Output the (x, y) coordinate of the center of the cell containing the given text.  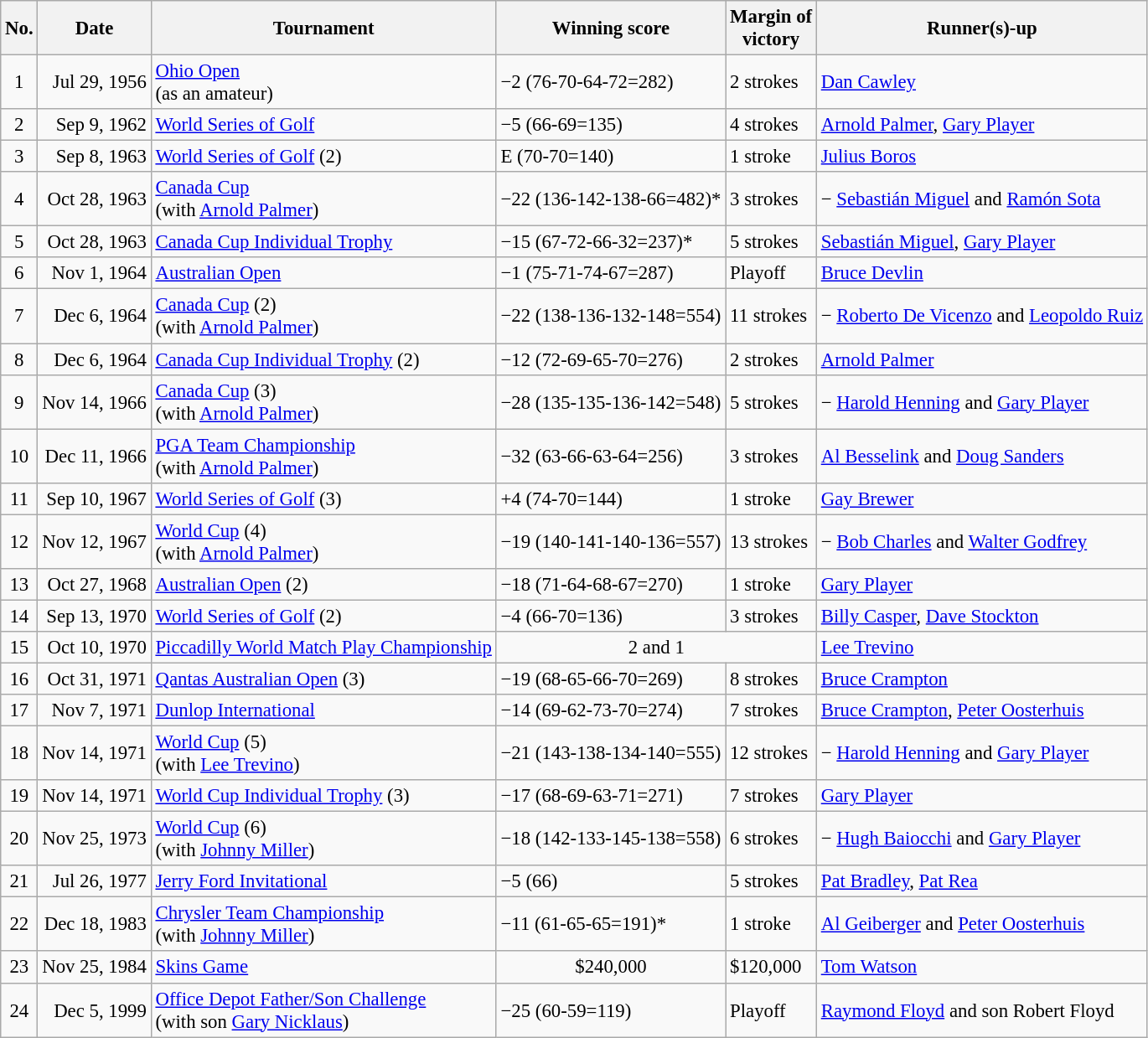
Sep 10, 1967 (94, 498)
−22 (136-142-138-66=482)* (611, 199)
−5 (66) (611, 881)
Oct 10, 1970 (94, 648)
17 (19, 710)
10 (19, 456)
5 (19, 242)
21 (19, 881)
4 (19, 199)
−2 (76-70-64-72=282) (611, 82)
Gay Brewer (982, 498)
Nov 25, 1984 (94, 968)
Nov 1, 1964 (94, 274)
11 (19, 498)
Nov 14, 1966 (94, 402)
Oct 27, 1968 (94, 585)
$120,000 (771, 968)
$240,000 (611, 968)
15 (19, 648)
World Series of Golf (3) (323, 498)
13 strokes (771, 541)
−19 (140-141-140-136=557) (611, 541)
Al Besselink and Doug Sanders (982, 456)
Date (94, 28)
Canada Cup Individual Trophy (323, 242)
− Sebastián Miguel and Ramón Sota (982, 199)
16 (19, 679)
Al Geiberger and Peter Oosterhuis (982, 925)
6 strokes (771, 839)
3 (19, 157)
Ohio Open(as an amateur) (323, 82)
2 and 1 (656, 648)
−12 (72-69-65-70=276) (611, 359)
Qantas Australian Open (3) (323, 679)
No. (19, 28)
−18 (71-64-68-67=270) (611, 585)
Arnold Palmer (982, 359)
Dec 11, 1966 (94, 456)
24 (19, 1010)
11 strokes (771, 317)
World Cup (6)(with Johnny Miller) (323, 839)
23 (19, 968)
PGA Team Championship(with Arnold Palmer) (323, 456)
9 (19, 402)
19 (19, 796)
Runner(s)-up (982, 28)
−15 (67-72-66-32=237)* (611, 242)
2 (19, 125)
Sep 9, 1962 (94, 125)
7 (19, 317)
−1 (75-71-74-67=287) (611, 274)
Lee Trevino (982, 648)
−11 (61-65-65=191)* (611, 925)
Tom Watson (982, 968)
22 (19, 925)
− Hugh Baiocchi and Gary Player (982, 839)
World Series of Golf (323, 125)
Canada Cup (3)(with Arnold Palmer) (323, 402)
8 strokes (771, 679)
−14 (69-62-73-70=274) (611, 710)
Dunlop International (323, 710)
8 (19, 359)
−25 (60-59=119) (611, 1010)
6 (19, 274)
Piccadilly World Match Play Championship (323, 648)
Sep 13, 1970 (94, 616)
14 (19, 616)
Tournament (323, 28)
Raymond Floyd and son Robert Floyd (982, 1010)
Dec 18, 1983 (94, 925)
Arnold Palmer, Gary Player (982, 125)
−17 (68-69-63-71=271) (611, 796)
Dec 5, 1999 (94, 1010)
World Cup Individual Trophy (3) (323, 796)
Nov 7, 1971 (94, 710)
Billy Casper, Dave Stockton (982, 616)
Sep 8, 1963 (94, 157)
World Cup (5)(with Lee Trevino) (323, 754)
−19 (68-65-66-70=269) (611, 679)
World Cup (4)(with Arnold Palmer) (323, 541)
−32 (63-66-63-64=256) (611, 456)
Pat Bradley, Pat Rea (982, 881)
Jul 29, 1956 (94, 82)
−5 (66-69=135) (611, 125)
12 (19, 541)
Nov 12, 1967 (94, 541)
Bruce Crampton, Peter Oosterhuis (982, 710)
Canada Cup Individual Trophy (2) (323, 359)
−18 (142-133-145-138=558) (611, 839)
−4 (66-70=136) (611, 616)
Canada Cup (2)(with Arnold Palmer) (323, 317)
− Bob Charles and Walter Godfrey (982, 541)
4 strokes (771, 125)
Australian Open (323, 274)
20 (19, 839)
− Roberto De Vicenzo and Leopoldo Ruiz (982, 317)
Margin ofvictory (771, 28)
Chrysler Team Championship(with Johnny Miller) (323, 925)
−28 (135-135-136-142=548) (611, 402)
E (70-70=140) (611, 157)
Dan Cawley (982, 82)
−22 (138-136-132-148=554) (611, 317)
Canada Cup(with Arnold Palmer) (323, 199)
Jul 26, 1977 (94, 881)
−21 (143-138-134-140=555) (611, 754)
Office Depot Father/Son Challenge(with son Gary Nicklaus) (323, 1010)
+4 (74-70=144) (611, 498)
Bruce Devlin (982, 274)
Nov 25, 1973 (94, 839)
Sebastián Miguel, Gary Player (982, 242)
12 strokes (771, 754)
Jerry Ford Invitational (323, 881)
13 (19, 585)
Australian Open (2) (323, 585)
Skins Game (323, 968)
Bruce Crampton (982, 679)
1 (19, 82)
Julius Boros (982, 157)
18 (19, 754)
Winning score (611, 28)
Oct 31, 1971 (94, 679)
